Return the (X, Y) coordinate for the center point of the cell that contains the specified text.  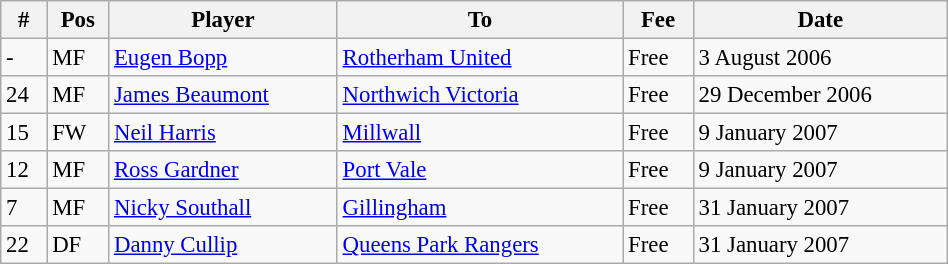
22 (24, 245)
Fee (658, 20)
Nicky Southall (224, 208)
Millwall (480, 133)
3 August 2006 (820, 58)
Northwich Victoria (480, 95)
Ross Gardner (224, 170)
- (24, 58)
Pos (78, 20)
Rotherham United (480, 58)
# (24, 20)
Queens Park Rangers (480, 245)
To (480, 20)
Date (820, 20)
FW (78, 133)
Eugen Bopp (224, 58)
7 (24, 208)
DF (78, 245)
Gillingham (480, 208)
Player (224, 20)
James Beaumont (224, 95)
12 (24, 170)
Neil Harris (224, 133)
15 (24, 133)
24 (24, 95)
29 December 2006 (820, 95)
Danny Cullip (224, 245)
Port Vale (480, 170)
